Find where the given text appears and provide that cell's center as (x, y) coordinate. 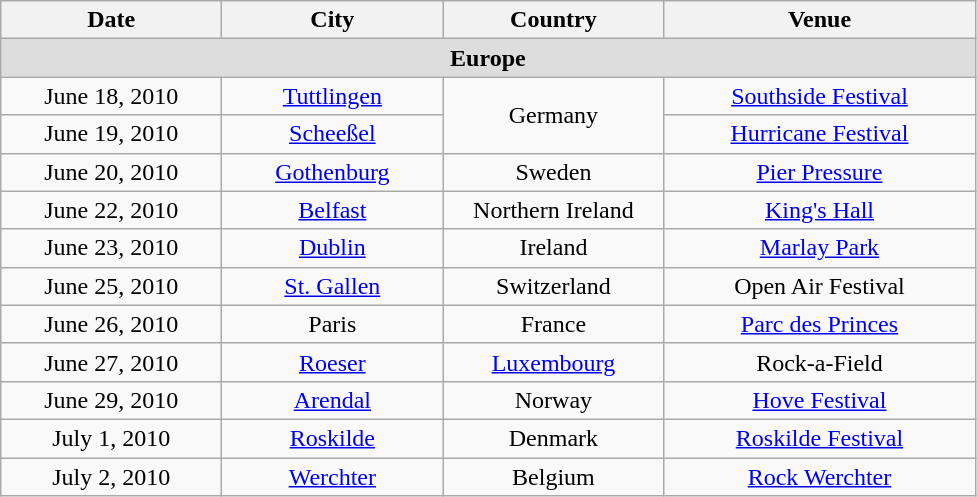
Roskilde Festival (820, 438)
June 25, 2010 (112, 286)
June 23, 2010 (112, 248)
Hove Festival (820, 400)
Ireland (554, 248)
King's Hall (820, 210)
Luxembourg (554, 362)
Tuttlingen (332, 96)
Europe (488, 58)
June 19, 2010 (112, 134)
Werchter (332, 477)
Pier Pressure (820, 172)
July 1, 2010 (112, 438)
Northern Ireland (554, 210)
Germany (554, 115)
June 22, 2010 (112, 210)
Open Air Festival (820, 286)
Paris (332, 324)
Parc des Princes (820, 324)
Venue (820, 20)
St. Gallen (332, 286)
Gothenburg (332, 172)
June 18, 2010 (112, 96)
July 2, 2010 (112, 477)
Marlay Park (820, 248)
Denmark (554, 438)
Norway (554, 400)
Sweden (554, 172)
Arendal (332, 400)
Country (554, 20)
Southside Festival (820, 96)
Dublin (332, 248)
Date (112, 20)
City (332, 20)
Rock Werchter (820, 477)
Belgium (554, 477)
Roeser (332, 362)
Switzerland (554, 286)
Roskilde (332, 438)
Scheeßel (332, 134)
June 20, 2010 (112, 172)
June 27, 2010 (112, 362)
June 29, 2010 (112, 400)
Hurricane Festival (820, 134)
June 26, 2010 (112, 324)
Belfast (332, 210)
Rock-a-Field (820, 362)
France (554, 324)
